From the cell containing the given text, extract its center point as (x, y) coordinate. 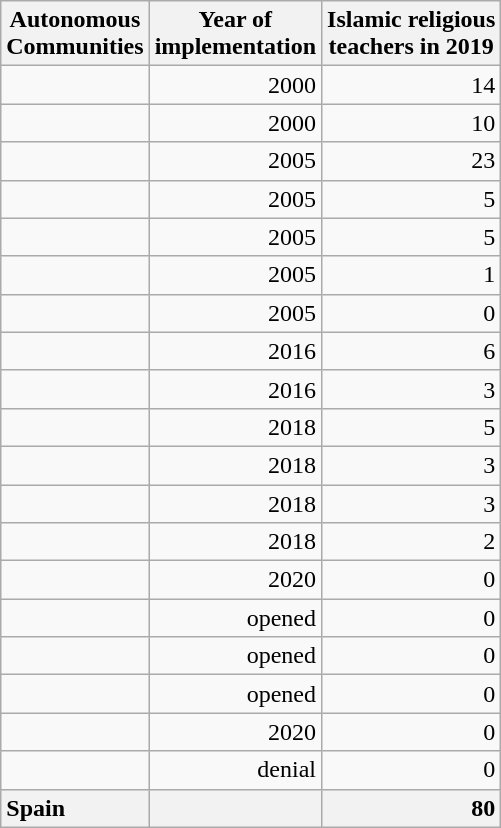
Year of implementation (235, 34)
6 (412, 351)
23 (412, 161)
Autonomous Communities (75, 34)
1 (412, 275)
denial (235, 770)
Islamic religious teachers in 2019 (412, 34)
Spain (75, 808)
10 (412, 123)
2 (412, 542)
80 (412, 808)
14 (412, 85)
